Pinpoint the cell where the given text exists, returning its [X, Y] midpoint coordinate. 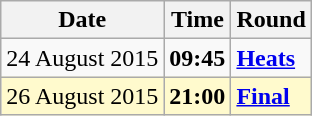
Heats [271, 58]
26 August 2015 [82, 96]
Time [198, 20]
09:45 [198, 58]
Final [271, 96]
Round [271, 20]
24 August 2015 [82, 58]
Date [82, 20]
21:00 [198, 96]
